Find where the given text appears and provide that cell's center as [x, y] coordinate. 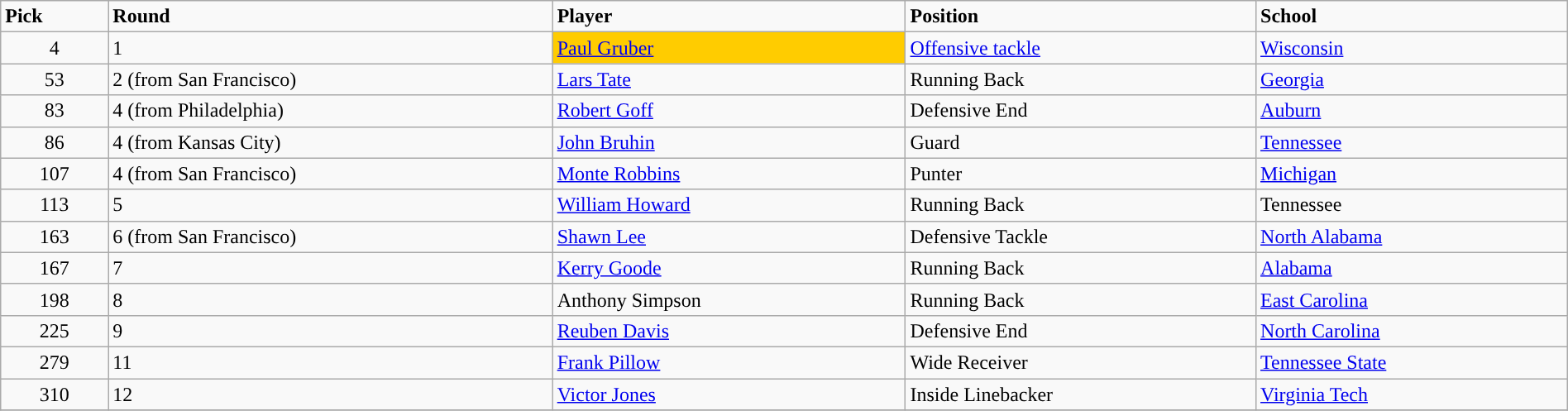
North Carolina [1413, 331]
Monte Robbins [729, 174]
Auburn [1413, 111]
Paul Gruber [729, 48]
Position [1081, 17]
East Carolina [1413, 299]
Inside Linebacker [1081, 394]
279 [55, 362]
163 [55, 237]
86 [55, 142]
Wide Receiver [1081, 362]
107 [55, 174]
225 [55, 331]
Anthony Simpson [729, 299]
1 [331, 48]
4 [55, 48]
Georgia [1413, 79]
113 [55, 205]
Tennessee State [1413, 362]
Round [331, 17]
198 [55, 299]
9 [331, 331]
William Howard [729, 205]
Offensive tackle [1081, 48]
Reuben Davis [729, 331]
4 (from Philadelphia) [331, 111]
Kerry Goode [729, 268]
8 [331, 299]
Wisconsin [1413, 48]
53 [55, 79]
4 (from Kansas City) [331, 142]
Virginia Tech [1413, 394]
Pick [55, 17]
Player [729, 17]
Robert Goff [729, 111]
Guard [1081, 142]
Victor Jones [729, 394]
2 (from San Francisco) [331, 79]
John Bruhin [729, 142]
167 [55, 268]
5 [331, 205]
Defensive Tackle [1081, 237]
Lars Tate [729, 79]
Alabama [1413, 268]
310 [55, 394]
7 [331, 268]
83 [55, 111]
Shawn Lee [729, 237]
12 [331, 394]
6 (from San Francisco) [331, 237]
Punter [1081, 174]
4 (from San Francisco) [331, 174]
North Alabama [1413, 237]
School [1413, 17]
11 [331, 362]
Michigan [1413, 174]
Frank Pillow [729, 362]
